Output the [X, Y] coordinate of the center of the cell containing the given text.  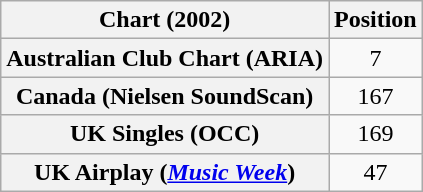
47 [375, 172]
Canada (Nielsen SoundScan) [165, 96]
UK Airplay (Music Week) [165, 172]
Position [375, 20]
UK Singles (OCC) [165, 134]
Chart (2002) [165, 20]
167 [375, 96]
Australian Club Chart (ARIA) [165, 58]
169 [375, 134]
7 [375, 58]
